Pinpoint the cell where the given text exists, returning its [x, y] midpoint coordinate. 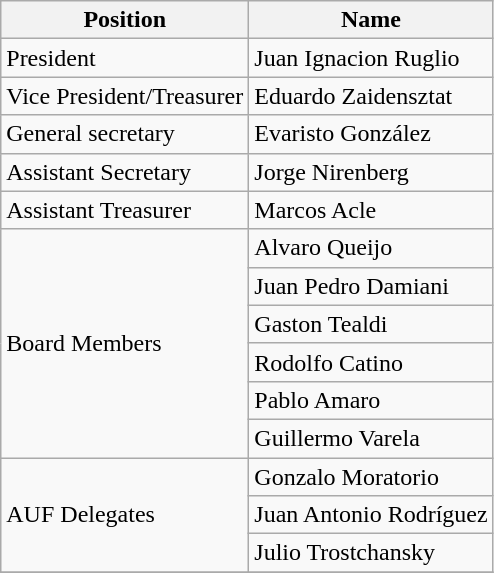
Gonzalo Moratorio [371, 477]
Gaston Tealdi [371, 324]
Vice President/Treasurer [125, 96]
President [125, 58]
General secretary [125, 134]
Eduardo Zaidensztat [371, 96]
Julio Trostchansky [371, 553]
Evaristo González [371, 134]
Pablo Amaro [371, 400]
Guillermo Varela [371, 438]
Juan Antonio Rodríguez [371, 515]
Position [125, 20]
Juan Ignacion Ruglio [371, 58]
Marcos Acle [371, 210]
Alvaro Queijo [371, 248]
Juan Pedro Damiani [371, 286]
Board Members [125, 343]
Assistant Treasurer [125, 210]
Rodolfo Catino [371, 362]
Jorge Nirenberg [371, 172]
Assistant Secretary [125, 172]
AUF Delegates [125, 515]
Name [371, 20]
